Detect which cell encompasses the target text, then output its (X, Y) center coordinate. 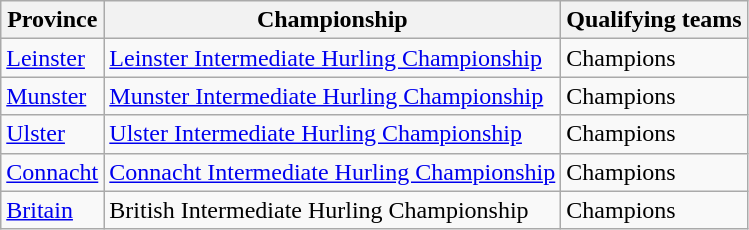
British Intermediate Hurling Championship (332, 210)
Britain (52, 210)
Ulster (52, 134)
Connacht (52, 172)
Ulster Intermediate Hurling Championship (332, 134)
Province (52, 20)
Championship (332, 20)
Leinster Intermediate Hurling Championship (332, 58)
Leinster (52, 58)
Munster (52, 96)
Qualifying teams (654, 20)
Munster Intermediate Hurling Championship (332, 96)
Connacht Intermediate Hurling Championship (332, 172)
